Provide the (X, Y) coordinate of the cell's center where the given text is located.  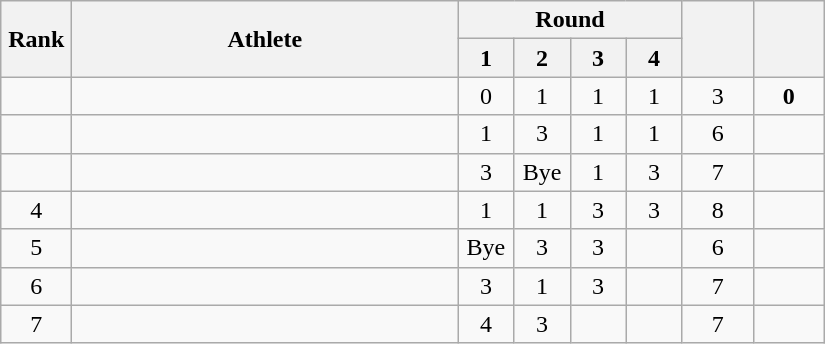
5 (36, 248)
Rank (36, 39)
Athlete (265, 39)
Round (570, 20)
2 (542, 58)
8 (718, 210)
